Pinpoint the cell where the given text exists, returning its (x, y) midpoint coordinate. 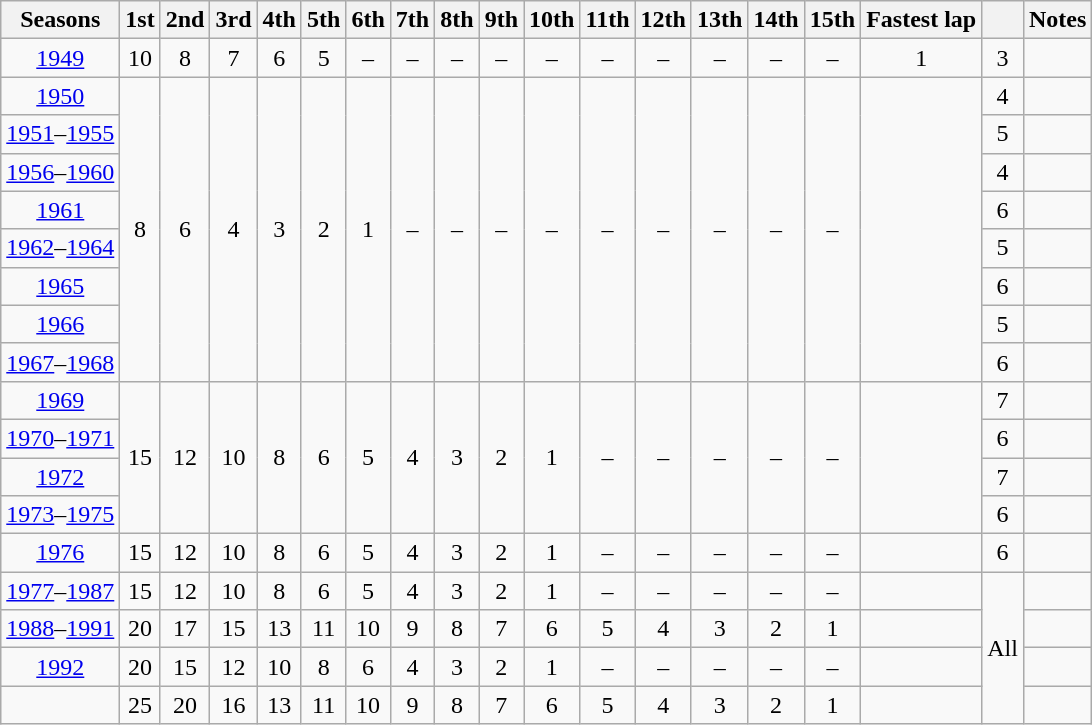
1951–1955 (60, 134)
10th (552, 20)
7th (412, 20)
1949 (60, 58)
1962–1964 (60, 248)
12th (663, 20)
1966 (60, 324)
1976 (60, 553)
2nd (185, 20)
Fastest lap (922, 20)
Seasons (60, 20)
8th (457, 20)
13th (719, 20)
1956–1960 (60, 172)
9th (501, 20)
1950 (60, 96)
17 (185, 629)
1973–1975 (60, 515)
14th (776, 20)
11th (608, 20)
25 (140, 705)
3rd (234, 20)
1969 (60, 400)
16 (234, 705)
1992 (60, 667)
6th (368, 20)
15th (832, 20)
Notes (1057, 20)
All (1003, 648)
1977–1987 (60, 591)
1st (140, 20)
5th (323, 20)
1988–1991 (60, 629)
1970–1971 (60, 438)
1972 (60, 477)
1965 (60, 286)
1967–1968 (60, 362)
4th (279, 20)
1961 (60, 210)
